From the cell containing the given text, extract its center point as (x, y) coordinate. 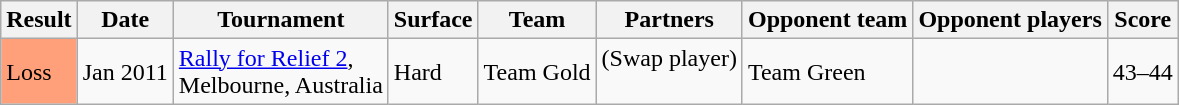
Rally for Relief 2,Melbourne, Australia (280, 72)
43–44 (1142, 72)
Team Gold (537, 72)
Hard (433, 72)
Team (537, 20)
Partners (669, 20)
Team Green (827, 72)
Jan 2011 (125, 72)
Opponent team (827, 20)
(Swap player) (669, 72)
Score (1142, 20)
Tournament (280, 20)
Surface (433, 20)
Loss (39, 72)
Date (125, 20)
Result (39, 20)
Opponent players (1010, 20)
